Find where the given text appears and provide that cell's center as [x, y] coordinate. 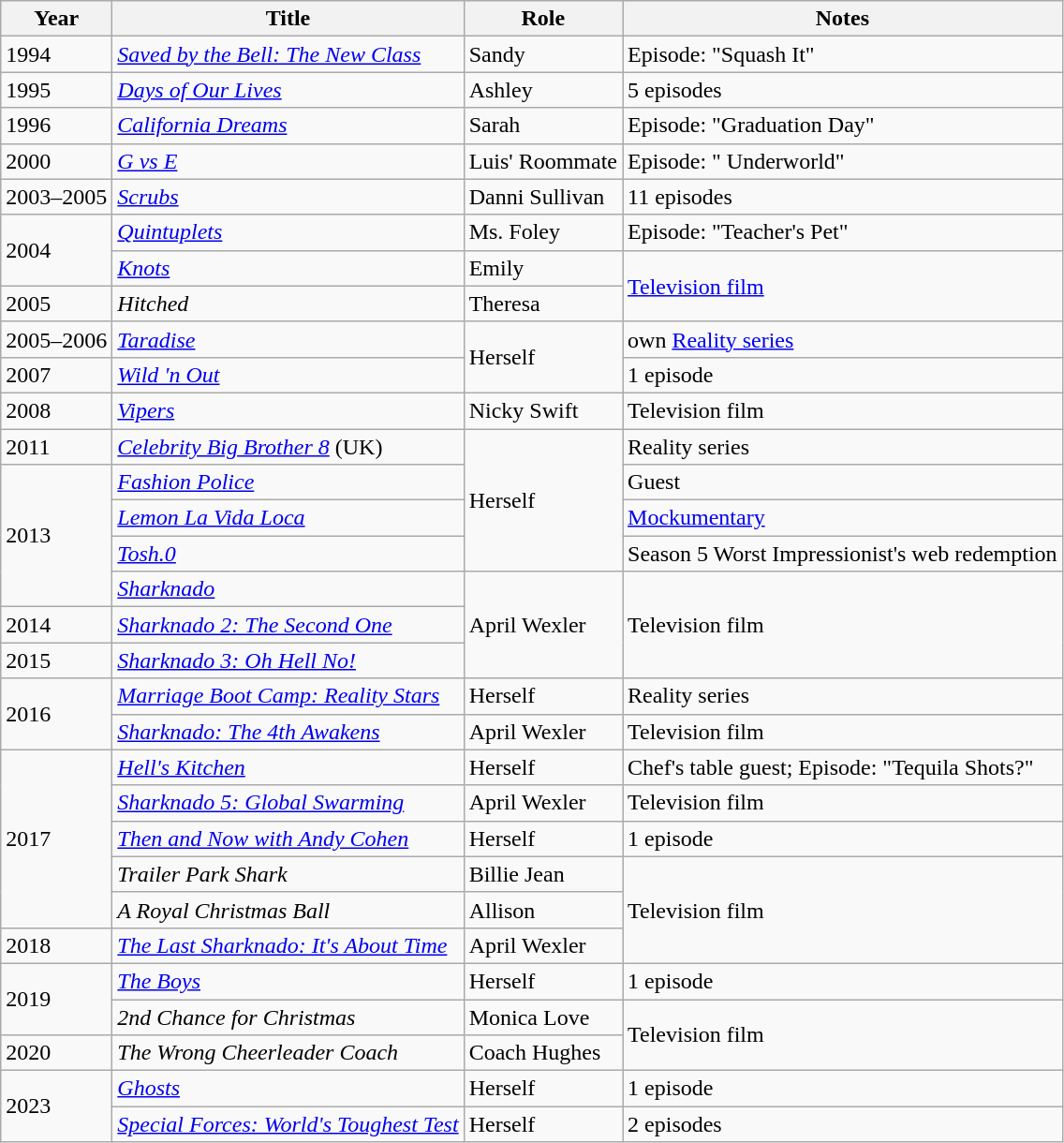
Sarah [543, 126]
11 episodes [843, 197]
Billie Jean [543, 874]
2nd Chance for Christmas [288, 1017]
2011 [56, 447]
Role [543, 19]
2019 [56, 999]
Year [56, 19]
Episode: " Underworld" [843, 161]
Sharknado: The 4th Awakens [288, 732]
Vipers [288, 410]
Sharknado 5: Global Swarming [288, 803]
The Last Sharknado: It's About Time [288, 945]
Ghosts [288, 1089]
Guest [843, 482]
1996 [56, 126]
Ms. Foley [543, 232]
2000 [56, 161]
2007 [56, 375]
Episode: "Teacher's Pet" [843, 232]
2014 [56, 625]
Trailer Park Shark [288, 874]
Lemon La Vida Loca [288, 518]
The Boys [288, 981]
Emily [543, 268]
2008 [56, 410]
Saved by the Bell: The New Class [288, 54]
Days of Our Lives [288, 90]
Tosh.0 [288, 554]
Scrubs [288, 197]
2004 [56, 250]
Sandy [543, 54]
Theresa [543, 304]
Mockumentary [843, 518]
5 episodes [843, 90]
Coach Hughes [543, 1053]
The Wrong Cheerleader Coach [288, 1053]
Knots [288, 268]
2020 [56, 1053]
1995 [56, 90]
Luis' Roommate [543, 161]
2005 [56, 304]
Ashley [543, 90]
G vs E [288, 161]
Wild 'n Out [288, 375]
2003–2005 [56, 197]
2016 [56, 714]
Hitched [288, 304]
Danni Sullivan [543, 197]
A Royal Christmas Ball [288, 910]
Chef's table guest; Episode: "Tequila Shots?" [843, 767]
2005–2006 [56, 339]
Monica Love [543, 1017]
Hell's Kitchen [288, 767]
Then and Now with Andy Cohen [288, 839]
Episode: "Graduation Day" [843, 126]
Nicky Swift [543, 410]
Taradise [288, 339]
Season 5 Worst Impressionist's web redemption [843, 554]
Sharknado 2: The Second One [288, 625]
own Reality series [843, 339]
Allison [543, 910]
2015 [56, 661]
Episode: "Squash It" [843, 54]
Marriage Boot Camp: Reality Stars [288, 696]
2013 [56, 536]
Sharknado [288, 589]
Title [288, 19]
Fashion Police [288, 482]
Celebrity Big Brother 8 (UK) [288, 447]
Notes [843, 19]
Quintuplets [288, 232]
1994 [56, 54]
2017 [56, 839]
2023 [56, 1106]
2 episodes [843, 1124]
California Dreams [288, 126]
Special Forces: World's Toughest Test [288, 1124]
Sharknado 3: Oh Hell No! [288, 661]
2018 [56, 945]
